Provide the [X, Y] coordinate of the cell's center where the given text is located.  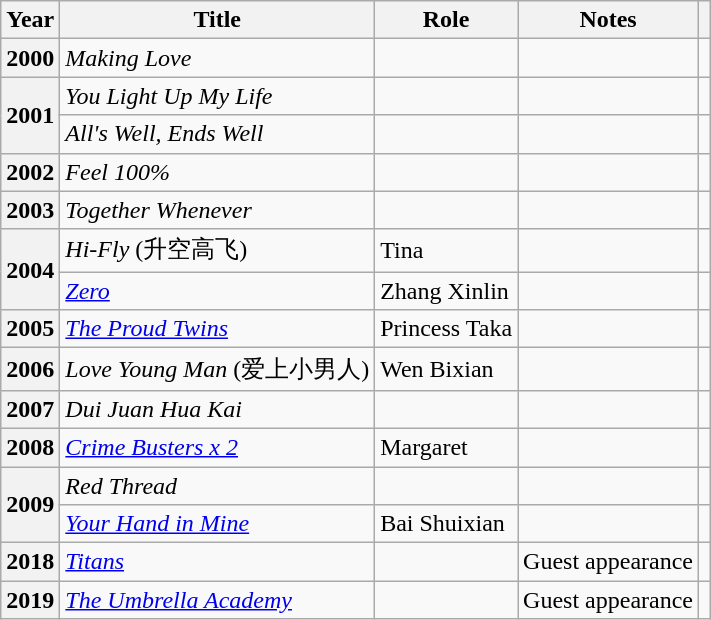
Notes [608, 20]
Hi-Fly (升空高飞) [218, 250]
Margaret [446, 447]
You Light Up My Life [218, 96]
Making Love [218, 58]
Role [446, 20]
Zero [218, 291]
Title [218, 20]
2005 [30, 329]
Dui Juan Hua Kai [218, 409]
The Proud Twins [218, 329]
2001 [30, 115]
Red Thread [218, 485]
Zhang Xinlin [446, 291]
Wen Bixian [446, 370]
Princess Taka [446, 329]
Feel 100% [218, 172]
2000 [30, 58]
2008 [30, 447]
Bai Shuixian [446, 524]
Tina [446, 250]
2007 [30, 409]
Your Hand in Mine [218, 524]
Titans [218, 562]
2004 [30, 270]
2006 [30, 370]
Love Young Man (爱上小男人) [218, 370]
2003 [30, 210]
2009 [30, 504]
Year [30, 20]
Crime Busters x 2 [218, 447]
2002 [30, 172]
All's Well, Ends Well [218, 134]
2019 [30, 600]
Together Whenever [218, 210]
The Umbrella Academy [218, 600]
2018 [30, 562]
